Detect which cell encompasses the target text, then output its (X, Y) center coordinate. 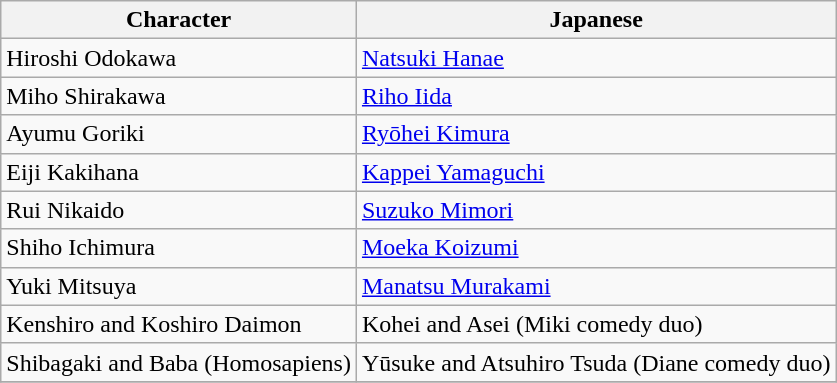
Moeka Koizumi (596, 248)
Japanese (596, 20)
Suzuko Mimori (596, 210)
Eiji Kakihana (179, 172)
Character (179, 20)
Kenshiro and Koshiro Daimon (179, 324)
Yuki Mitsuya (179, 286)
Rui Nikaido (179, 210)
Natsuki Hanae (596, 58)
Riho Iida (596, 96)
Shiho Ichimura (179, 248)
Manatsu Murakami (596, 286)
Ayumu Goriki (179, 134)
Hiroshi Odokawa (179, 58)
Miho Shirakawa (179, 96)
Kohei and Asei (Miki comedy duo) (596, 324)
Kappei Yamaguchi (596, 172)
Yūsuke and Atsuhiro Tsuda (Diane comedy duo) (596, 362)
Ryōhei Kimura (596, 134)
Shibagaki and Baba (Homosapiens) (179, 362)
